Return [x, y] of the center of cell containing provided text 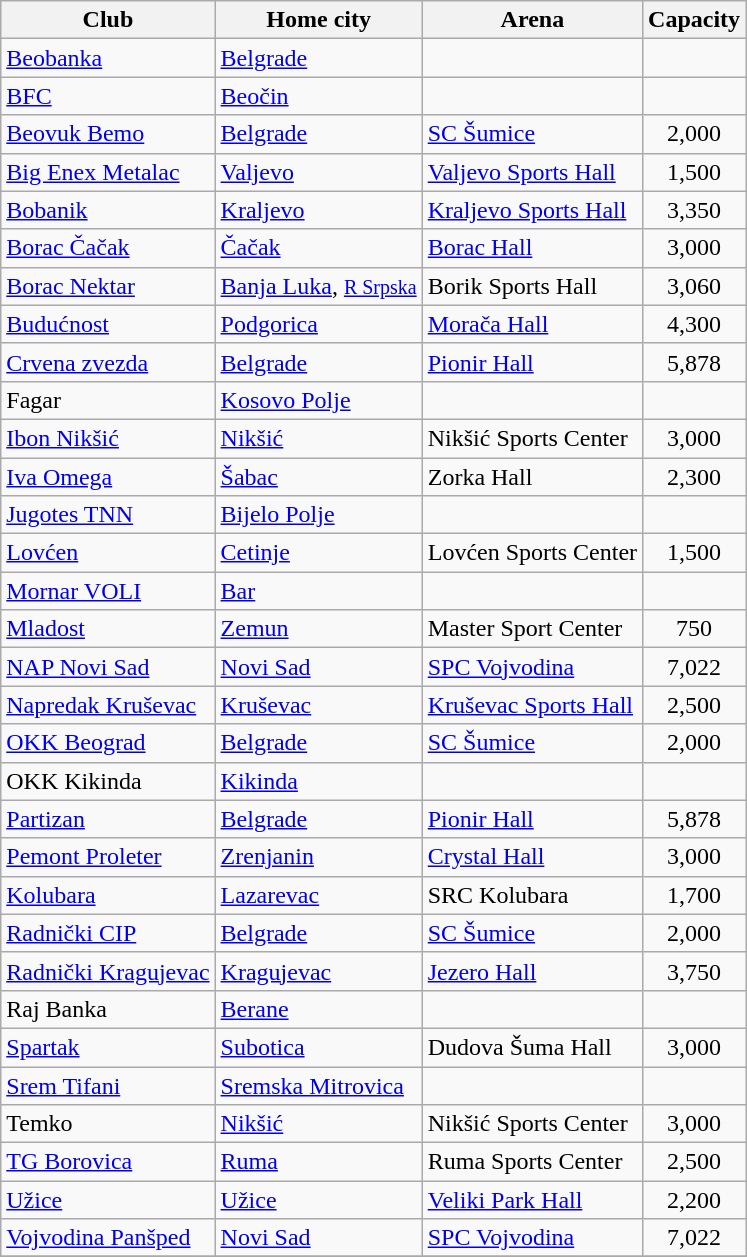
Zrenjanin [318, 857]
4,300 [694, 324]
Napredak Kruševac [108, 705]
Kosovo Polje [318, 400]
TG Borovica [108, 1162]
Kruševac [318, 705]
Morača Hall [532, 324]
Kruševac Sports Hall [532, 705]
Big Enex Metalac [108, 172]
Kikinda [318, 781]
Ibon Nikšić [108, 438]
Kragujevac [318, 971]
Temko [108, 1124]
Arena [532, 20]
Borac Čačak [108, 248]
OKK Kikinda [108, 781]
Zemun [318, 629]
Veliki Park Hall [532, 1200]
Radnički Kragujevac [108, 971]
3,350 [694, 210]
Budućnost [108, 324]
Podgorica [318, 324]
Radnički CIP [108, 933]
Partizan [108, 819]
Čačak [318, 248]
Mornar VOLI [108, 591]
Crystal Hall [532, 857]
Crvena zvezda [108, 362]
3,750 [694, 971]
Valjevo Sports Hall [532, 172]
Beobanka [108, 58]
Borac Nektar [108, 286]
Bobanik [108, 210]
Šabac [318, 477]
Dudova Šuma Hall [532, 1047]
Club [108, 20]
3,060 [694, 286]
Sremska Mitrovica [318, 1085]
Iva Omega [108, 477]
Lovćen [108, 553]
Subotica [318, 1047]
Kolubara [108, 895]
Spartak [108, 1047]
Bijelo Polje [318, 515]
Valjevo [318, 172]
Lazarevac [318, 895]
Borik Sports Hall [532, 286]
Beovuk Bemo [108, 134]
Kraljevo Sports Hall [532, 210]
Pemont Proleter [108, 857]
OKK Beograd [108, 743]
Jugotes TNN [108, 515]
2,200 [694, 1200]
Mladost [108, 629]
2,300 [694, 477]
Berane [318, 1009]
Zorka Hall [532, 477]
Vojvodina Panšped [108, 1238]
SRC Kolubara [532, 895]
Borac Hall [532, 248]
BFC [108, 96]
750 [694, 629]
NAP Novi Sad [108, 667]
Srem Tifani [108, 1085]
Jezero Hall [532, 971]
Home city [318, 20]
Fagar [108, 400]
Bar [318, 591]
Master Sport Center [532, 629]
Beočin [318, 96]
Kraljevo [318, 210]
Cetinje [318, 553]
Ruma [318, 1162]
Raj Banka [108, 1009]
1,700 [694, 895]
Lovćen Sports Center [532, 553]
Capacity [694, 20]
Ruma Sports Center [532, 1162]
Banja Luka, R Srpska [318, 286]
